Return (X, Y) of the center of cell containing provided text 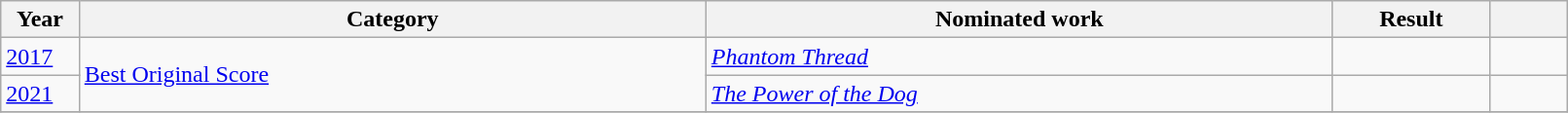
Result (1411, 19)
Nominated work (1019, 19)
The Power of the Dog (1019, 94)
Year (40, 19)
Category (392, 19)
2017 (40, 56)
Best Original Score (392, 75)
2021 (40, 94)
Phantom Thread (1019, 56)
